From the cell containing the given text, extract its center point as [x, y] coordinate. 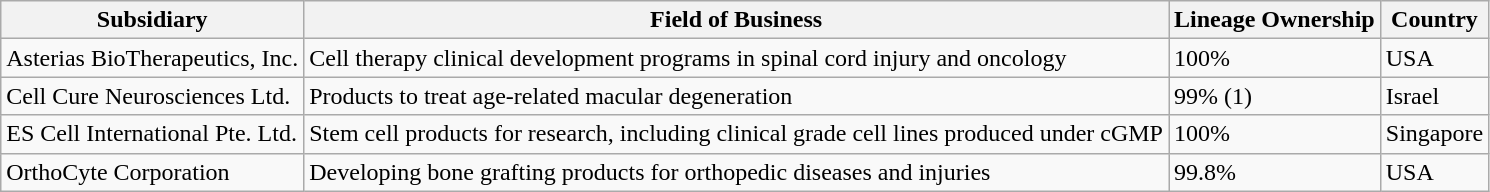
ES Cell International Pte. Ltd. [152, 134]
Stem cell products for research, including clinical grade cell lines produced under cGMP [736, 134]
Developing bone grafting products for orthopedic diseases and injuries [736, 172]
Israel [1434, 96]
OrthoCyte Corporation [152, 172]
Subsidiary [152, 20]
Lineage Ownership [1274, 20]
Asterias BioTherapeutics, Inc. [152, 58]
Cell therapy clinical development programs in spinal cord injury and oncology [736, 58]
Singapore [1434, 134]
Products to treat age-related macular degeneration [736, 96]
99% (1) [1274, 96]
99.8% [1274, 172]
Country [1434, 20]
Cell Cure Neurosciences Ltd. [152, 96]
Field of Business [736, 20]
